Capture the cell that displays the provided text and extract its [X, Y] central coordinate. 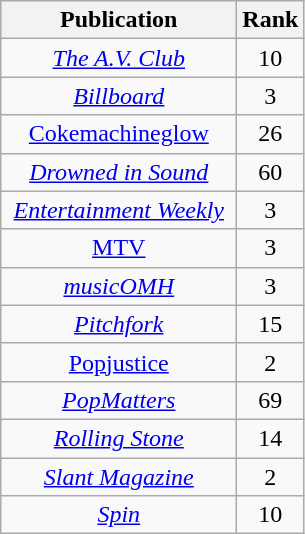
Drowned in Sound [119, 172]
Rolling Stone [119, 438]
Publication [119, 20]
Pitchfork [119, 324]
Entertainment Weekly [119, 210]
Billboard [119, 96]
The A.V. Club [119, 58]
60 [270, 172]
PopMatters [119, 400]
15 [270, 324]
69 [270, 400]
14 [270, 438]
Popjustice [119, 362]
Spin [119, 515]
musicOMH [119, 286]
Cokemachineglow [119, 134]
MTV [119, 248]
Rank [270, 20]
Slant Magazine [119, 477]
26 [270, 134]
